Extract the [x, y] coordinate from the center of the cell holding the provided text.  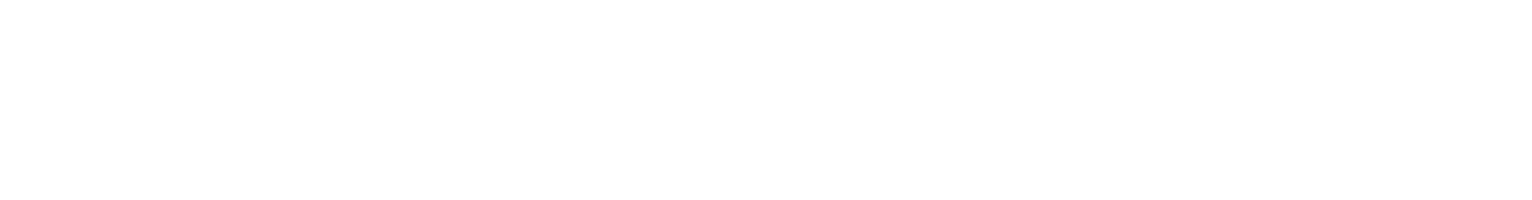
Webber [468, 163]
Stelmach [830, 134]
Horne [1428, 163]
Redford [302, 134]
Zwozdesky [1172, 134]
Quest [645, 37]
Horner [552, 134]
Prins [1349, 163]
Johnston [302, 65]
Denis [387, 37]
Drysdale [468, 65]
Tarchuk [1262, 134]
Hayden [1080, 163]
Taylor [917, 65]
Ady [118, 134]
Cao [118, 65]
Chase [1080, 37]
Dallas [302, 37]
Jablonski [1262, 163]
Johnson [468, 37]
Olson [302, 163]
Evans [645, 134]
Danyluk [1172, 163]
Morton [1428, 134]
MacDonald [830, 65]
Campbell [738, 163]
Blakeman [1080, 65]
Ouellette [387, 134]
Knight [468, 134]
Goudreau [1349, 134]
Snelgrove [738, 134]
Kang [1172, 37]
Swann [997, 65]
Doerksen [552, 37]
Weadick [387, 65]
Taft [830, 37]
Vandermeer [645, 65]
Hancock [917, 134]
Fritz [997, 163]
Blackett [645, 163]
Liepert [997, 134]
Pastoor [917, 37]
Fawcett [206, 37]
Renner [1080, 134]
Brown [552, 65]
Rogers [387, 163]
Mason [1428, 65]
Hehr [1172, 65]
Marz [206, 163]
Boutilier [118, 163]
Groenveld [206, 134]
Mitzel [206, 65]
Klimchuk [552, 163]
McQueen [118, 37]
Oberle [917, 163]
